Return the (X, Y) coordinate for the center point of the cell that contains the specified text.  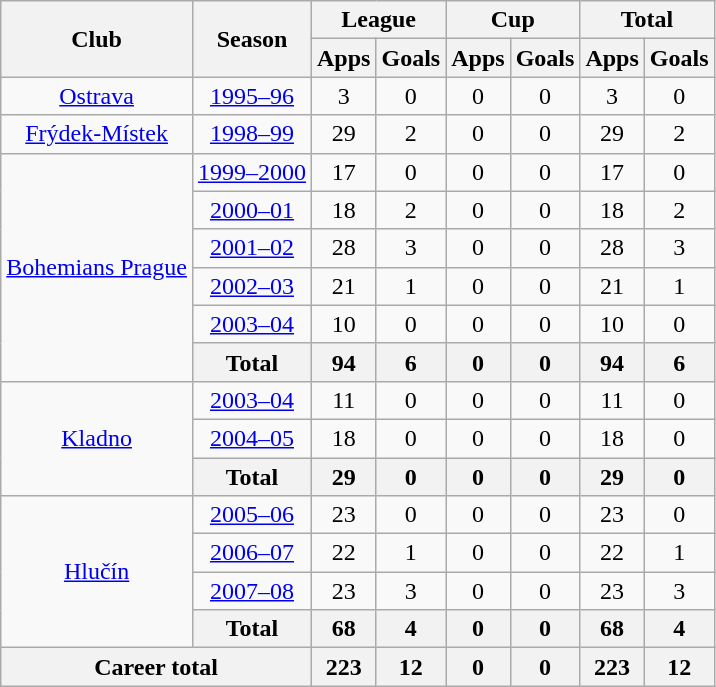
2000–01 (252, 210)
Bohemians Prague (97, 267)
2002–03 (252, 286)
2006–07 (252, 553)
Cup (513, 20)
2005–06 (252, 515)
Ostrava (97, 96)
Frýdek-Místek (97, 134)
Season (252, 39)
Career total (156, 667)
1999–2000 (252, 172)
League (379, 20)
Kladno (97, 438)
1998–99 (252, 134)
1995–96 (252, 96)
2007–08 (252, 591)
2001–02 (252, 248)
Club (97, 39)
2004–05 (252, 438)
Hlučín (97, 572)
